Search for the cell housing the specified text and yield its [X, Y] center coordinate. 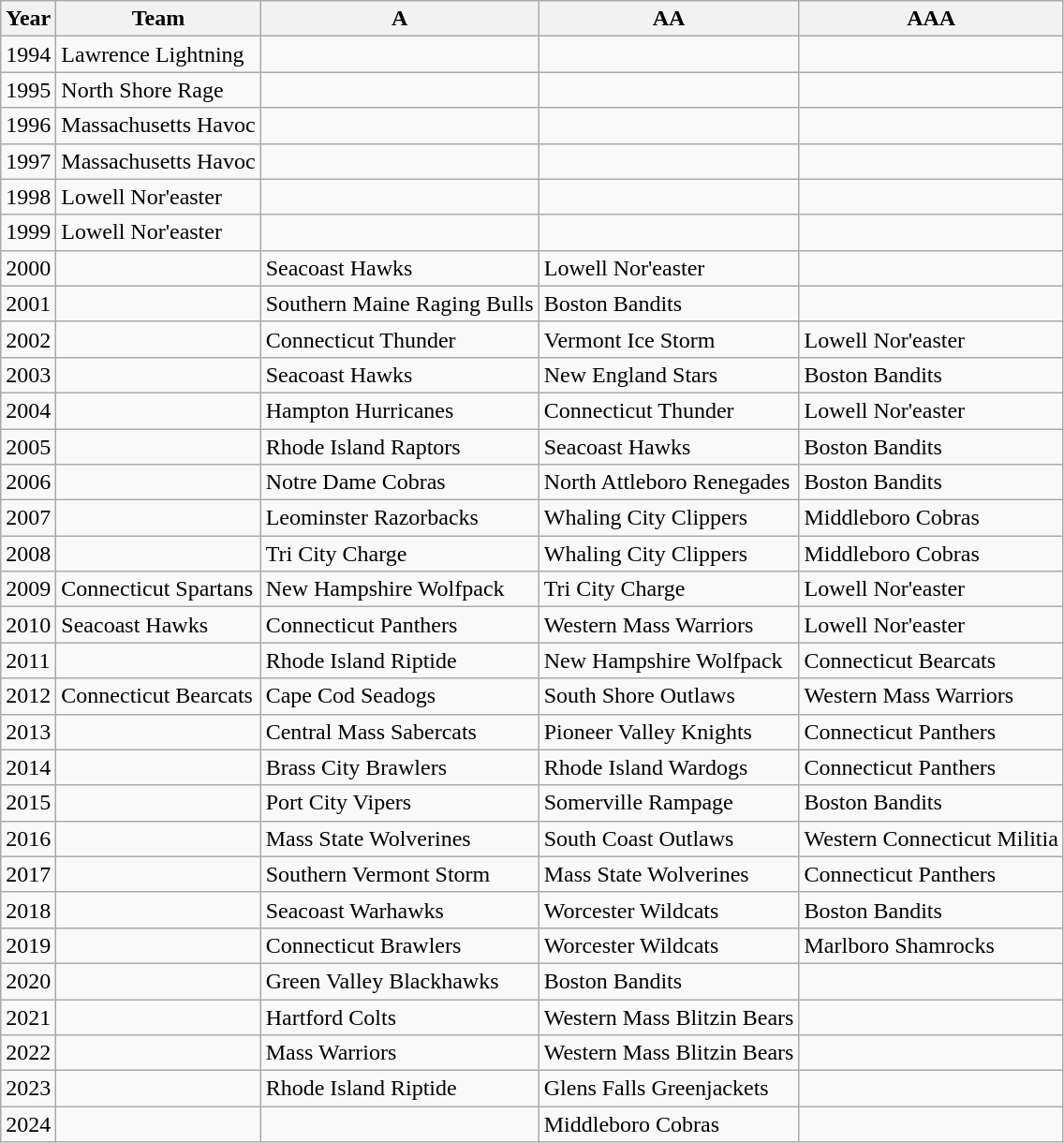
Glens Falls Greenjackets [669, 1089]
Somerville Rampage [669, 803]
Marlboro Shamrocks [931, 945]
North Attleboro Renegades [669, 482]
Central Mass Sabercats [399, 732]
1998 [28, 197]
2017 [28, 874]
Rhode Island Raptors [399, 447]
Vermont Ice Storm [669, 339]
Southern Maine Raging Bulls [399, 304]
Rhode Island Wardogs [669, 767]
AAA [931, 19]
2012 [28, 696]
2013 [28, 732]
2003 [28, 375]
2002 [28, 339]
South Coast Outlaws [669, 839]
Hartford Colts [399, 1017]
2010 [28, 625]
2016 [28, 839]
Year [28, 19]
2005 [28, 447]
2001 [28, 304]
1997 [28, 161]
2019 [28, 945]
North Shore Rage [158, 90]
2008 [28, 554]
New England Stars [669, 375]
Green Valley Blackhawks [399, 981]
1995 [28, 90]
2007 [28, 518]
2022 [28, 1053]
1994 [28, 54]
Hampton Hurricanes [399, 410]
Cape Cod Seadogs [399, 696]
Lawrence Lightning [158, 54]
Mass Warriors [399, 1053]
2018 [28, 910]
2006 [28, 482]
Southern Vermont Storm [399, 874]
Notre Dame Cobras [399, 482]
2015 [28, 803]
South Shore Outlaws [669, 696]
2014 [28, 767]
2023 [28, 1089]
Leominster Razorbacks [399, 518]
Team [158, 19]
Seacoast Warhawks [399, 910]
2004 [28, 410]
Port City Vipers [399, 803]
A [399, 19]
1996 [28, 126]
Connecticut Brawlers [399, 945]
2020 [28, 981]
Western Connecticut Militia [931, 839]
2000 [28, 268]
AA [669, 19]
2021 [28, 1017]
2011 [28, 661]
1999 [28, 232]
2024 [28, 1124]
2009 [28, 589]
Pioneer Valley Knights [669, 732]
Connecticut Spartans [158, 589]
Brass City Brawlers [399, 767]
